Find where the given text appears and provide that cell's center as [x, y] coordinate. 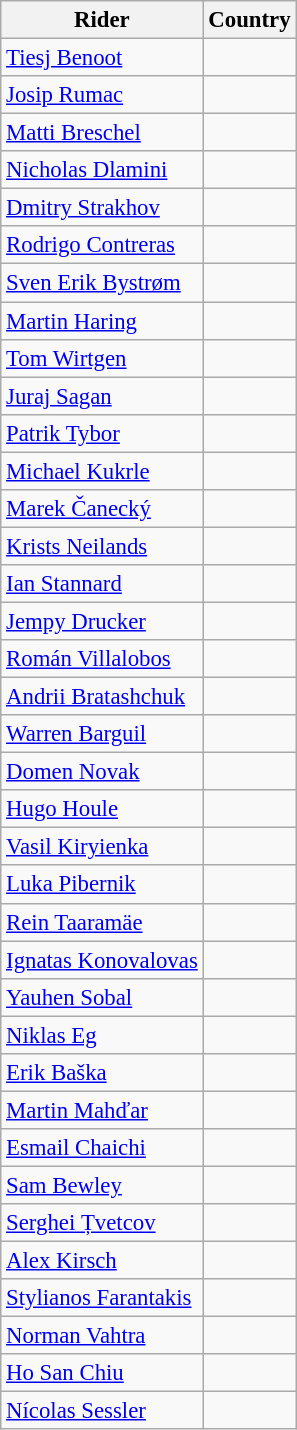
Marek Čanecký [102, 509]
Dmitry Strakhov [102, 208]
Michael Kukrle [102, 471]
Niklas Eg [102, 1035]
Ignatas Konovalovas [102, 960]
Nícolas Sessler [102, 1411]
Nicholas Dlamini [102, 170]
Román Villalobos [102, 659]
Norman Vahtra [102, 1336]
Josip Rumac [102, 95]
Sam Bewley [102, 1185]
Juraj Sagan [102, 396]
Alex Kirsch [102, 1261]
Vasil Kiryienka [102, 847]
Patrik Tybor [102, 433]
Domen Novak [102, 772]
Yauhen Sobal [102, 997]
Warren Barguil [102, 734]
Andrii Bratashchuk [102, 697]
Stylianos Farantakis [102, 1298]
Martin Mahďar [102, 1110]
Krists Neilands [102, 546]
Rider [102, 20]
Martin Haring [102, 321]
Rein Taaramäe [102, 922]
Country [250, 20]
Esmail Chaichi [102, 1148]
Serghei Țvetcov [102, 1223]
Ho San Chiu [102, 1373]
Erik Baška [102, 1073]
Rodrigo Contreras [102, 245]
Tiesj Benoot [102, 58]
Tom Wirtgen [102, 358]
Sven Erik Bystrøm [102, 283]
Ian Stannard [102, 584]
Hugo Houle [102, 809]
Matti Breschel [102, 133]
Jempy Drucker [102, 621]
Luka Pibernik [102, 885]
